Pinpoint the cell where the given text exists, returning its (x, y) midpoint coordinate. 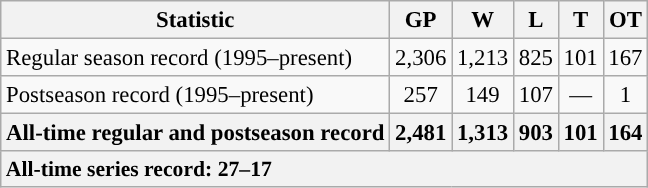
1 (626, 95)
GP (421, 20)
All-time series record: 27–17 (324, 169)
Statistic (196, 20)
903 (536, 133)
107 (536, 95)
L (536, 20)
OT (626, 20)
T (580, 20)
164 (626, 133)
257 (421, 95)
825 (536, 58)
Postseason record (1995–present) (196, 95)
2,481 (421, 133)
— (580, 95)
1,213 (483, 58)
2,306 (421, 58)
All-time regular and postseason record (196, 133)
Regular season record (1995–present) (196, 58)
167 (626, 58)
149 (483, 95)
W (483, 20)
1,313 (483, 133)
